Return (x, y) of the center of cell containing provided text 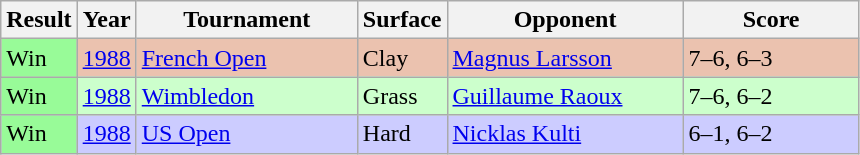
7–6, 6–3 (771, 58)
Score (771, 20)
6–1, 6–2 (771, 134)
Nicklas Kulti (565, 134)
Guillaume Raoux (565, 96)
Grass (402, 96)
Wimbledon (246, 96)
US Open (246, 134)
Surface (402, 20)
Hard (402, 134)
Result (39, 20)
Tournament (246, 20)
7–6, 6–2 (771, 96)
Magnus Larsson (565, 58)
Clay (402, 58)
Opponent (565, 20)
French Open (246, 58)
Year (106, 20)
